Capture the cell that displays the provided text and extract its (X, Y) central coordinate. 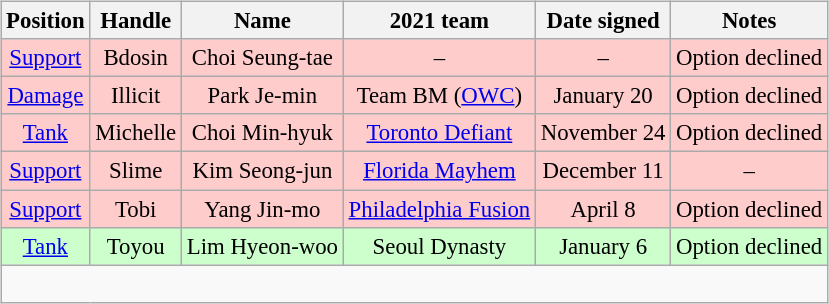
Position (46, 21)
November 24 (602, 133)
Name (262, 21)
Choi Min-hyuk (262, 133)
Michelle (136, 133)
Yang Jin-mo (262, 209)
January 20 (602, 96)
December 11 (602, 171)
Philadelphia Fusion (439, 209)
Park Je-min (262, 96)
Illicit (136, 96)
Florida Mayhem (439, 171)
Seoul Dynasty (439, 246)
Date signed (602, 21)
January 6 (602, 246)
Damage (46, 96)
Toyou (136, 246)
Tobi (136, 209)
Toronto Defiant (439, 133)
2021 team (439, 21)
Choi Seung-tae (262, 58)
Team BM (OWC) (439, 96)
April 8 (602, 209)
Notes (750, 21)
Kim Seong-jun (262, 171)
Slime (136, 171)
Handle (136, 21)
Lim Hyeon-woo (262, 246)
Bdosin (136, 58)
